Scan for the cell matching the given text and deliver its [X, Y] coordinate at center. 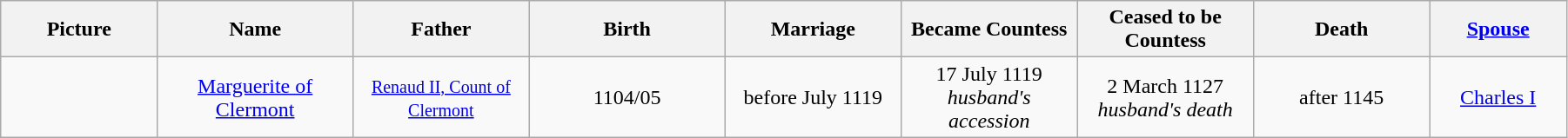
Death [1341, 30]
after 1145 [1341, 97]
Father [441, 30]
Renaud II, Count of Clermont [441, 97]
Spouse [1498, 30]
2 March 1127husband's death [1165, 97]
Name [256, 30]
Birth [627, 30]
Marguerite of Clermont [256, 97]
Charles I [1498, 97]
Picture [79, 30]
before July 1119 [813, 97]
Marriage [813, 30]
1104/05 [627, 97]
Became Countess [989, 30]
Ceased to be Countess [1165, 30]
17 July 1119husband's accession [989, 97]
